Extract the (X, Y) coordinate from the center of the cell holding the provided text.  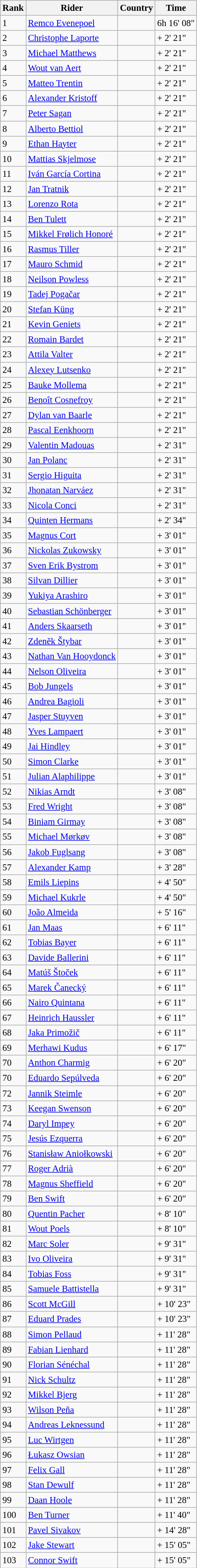
Felix Gall (72, 1470)
Keegan Swenson (72, 1108)
Jaka Primožič (72, 1033)
67 (13, 1018)
Bob Jungels (72, 686)
Matteo Trentin (72, 83)
+ 3' 28" (176, 867)
Jhonatan Narváez (72, 490)
Silvan Dillier (72, 581)
Mikkel Frølich Honoré (72, 234)
62 (13, 943)
61 (13, 927)
Julian Alaphilippe (72, 777)
21 (13, 324)
Alexander Kamp (72, 867)
34 (13, 520)
Wout Poels (72, 1229)
65 (13, 988)
Alexander Kristoff (72, 98)
22 (13, 340)
Eduardo Sepúlveda (72, 1078)
39 (13, 596)
25 (13, 385)
74 (13, 1123)
101 (13, 1530)
Zdeněk Štybar (72, 641)
20 (13, 310)
60 (13, 912)
Andrea Bagioli (72, 701)
Luc Wirtgen (72, 1440)
30 (13, 460)
Daan Hoole (72, 1500)
94 (13, 1425)
Stanisław Aniołkowski (72, 1153)
Jannik Steimle (72, 1093)
6h 16' 08" (176, 23)
Christophe Laporte (72, 38)
5 (13, 83)
Jai Hindley (72, 747)
27 (13, 415)
Alberto Bettiol (72, 129)
Roger Adrià (72, 1169)
3 (13, 53)
44 (13, 671)
2 (13, 38)
João Almeida (72, 912)
73 (13, 1108)
14 (13, 219)
28 (13, 430)
12 (13, 189)
Heinrich Haussler (72, 1018)
Tadej Pogačar (72, 294)
Magnus Sheffield (72, 1184)
80 (13, 1214)
Pascal Eenkhoorn (72, 430)
48 (13, 731)
Ben Tulett (72, 219)
Ben Turner (72, 1515)
Jake Stewart (72, 1546)
87 (13, 1319)
Country (136, 8)
Wilson Peña (72, 1410)
Scott McGill (72, 1304)
Anders Skaarseth (72, 626)
Bauke Mollema (72, 385)
Merhawi Kudus (72, 1048)
13 (13, 204)
Nathan Van Hooydonck (72, 656)
Łukasz Owsian (72, 1455)
Attila Valter (72, 355)
52 (13, 792)
Alexey Lutsenko (72, 370)
96 (13, 1455)
Michael Mørkøv (72, 837)
58 (13, 882)
16 (13, 249)
81 (13, 1229)
Iván García Cortina (72, 174)
82 (13, 1244)
55 (13, 837)
Quinten Hermans (72, 520)
69 (13, 1048)
89 (13, 1349)
37 (13, 566)
Nairo Quintana (72, 1003)
Mikkel Bjerg (72, 1395)
29 (13, 445)
Neilson Powless (72, 279)
Jesús Ezquerra (72, 1138)
41 (13, 626)
51 (13, 777)
7 (13, 113)
Tobias Bayer (72, 943)
+ 2' 34" (176, 520)
Jan Polanc (72, 460)
Tobias Foss (72, 1274)
90 (13, 1364)
35 (13, 536)
Jakob Fuglsang (72, 852)
Fred Wright (72, 807)
Jasper Stuyven (72, 716)
19 (13, 294)
Marek Čanecký (72, 988)
Quentin Pacher (72, 1214)
Lorenzo Rota (72, 204)
31 (13, 475)
92 (13, 1395)
Sebastian Schönberger (72, 611)
11 (13, 174)
Valentin Madouas (72, 445)
53 (13, 807)
57 (13, 867)
Rank (13, 8)
Yukiya Arashiro (72, 596)
Ivo Oliveira (72, 1259)
56 (13, 852)
99 (13, 1500)
Simon Pellaud (72, 1334)
42 (13, 641)
43 (13, 656)
Davide Ballerini (72, 957)
36 (13, 550)
59 (13, 897)
Michael Matthews (72, 53)
Romain Bardet (72, 340)
15 (13, 234)
Nickolas Zukowsky (72, 550)
Stefan Küng (72, 310)
Mattias Skjelmose (72, 159)
26 (13, 400)
50 (13, 762)
Rasmus Tiller (72, 249)
Pavel Sivakov (72, 1530)
Simon Clarke (72, 762)
1 (13, 23)
6 (13, 98)
18 (13, 279)
Marc Soler (72, 1244)
Kevin Geniets (72, 324)
32 (13, 490)
24 (13, 370)
Eduard Prades (72, 1319)
Mauro Schmid (72, 264)
Nick Schultz (72, 1380)
Andreas Leknessund (72, 1425)
75 (13, 1138)
83 (13, 1259)
100 (13, 1515)
Remco Evenepoel (72, 23)
23 (13, 355)
95 (13, 1440)
+ 6' 17" (176, 1048)
Anthon Charmig (72, 1063)
Nelson Oliveira (72, 671)
Wout van Aert (72, 68)
72 (13, 1093)
76 (13, 1153)
10 (13, 159)
97 (13, 1470)
86 (13, 1304)
49 (13, 747)
Sven Erik Bystrom (72, 566)
Florian Sénéchal (72, 1364)
85 (13, 1289)
Emils Liepins (72, 882)
79 (13, 1199)
Jan Tratnik (72, 189)
45 (13, 686)
64 (13, 973)
98 (13, 1485)
63 (13, 957)
8 (13, 129)
33 (13, 506)
77 (13, 1169)
102 (13, 1546)
68 (13, 1033)
88 (13, 1334)
Magnus Cort (72, 536)
38 (13, 581)
Time (176, 8)
9 (13, 144)
Dylan van Baarle (72, 415)
+ 5' 16" (176, 912)
Nicola Conci (72, 506)
Nikias Arndt (72, 792)
4 (13, 68)
Fabian Lienhard (72, 1349)
Benoît Cosnefroy (72, 400)
Samuele Battistella (72, 1289)
91 (13, 1380)
54 (13, 822)
Peter Sagan (72, 113)
78 (13, 1184)
46 (13, 701)
Daryl Impey (72, 1123)
Biniam Girmay (72, 822)
Connor Swift (72, 1560)
+ 11' 40" (176, 1515)
Yves Lampaert (72, 731)
+ 14' 28" (176, 1530)
17 (13, 264)
Rider (72, 8)
93 (13, 1410)
Jan Maas (72, 927)
Sergio Higuita (72, 475)
Stan Dewulf (72, 1485)
Ethan Hayter (72, 144)
66 (13, 1003)
Michael Kukrle (72, 897)
103 (13, 1560)
40 (13, 611)
84 (13, 1274)
Matúš Štoček (72, 973)
47 (13, 716)
Ben Swift (72, 1199)
